Pinpoint the cell where the given text exists, returning its [x, y] midpoint coordinate. 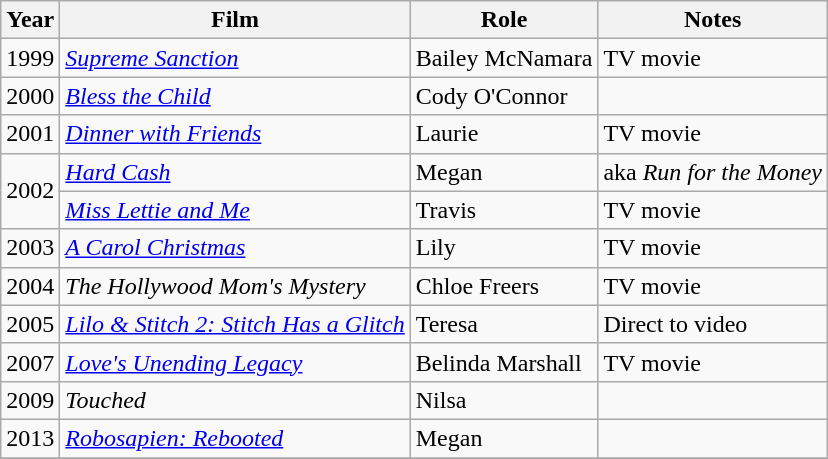
2000 [30, 96]
2002 [30, 191]
Bailey McNamara [504, 58]
2005 [30, 324]
Belinda Marshall [504, 362]
2003 [30, 248]
Cody O'Connor [504, 96]
A Carol Christmas [235, 248]
Dinner with Friends [235, 134]
Lily [504, 248]
Miss Lettie and Me [235, 210]
Role [504, 20]
Teresa [504, 324]
Chloe Freers [504, 286]
Love's Unending Legacy [235, 362]
Supreme Sanction [235, 58]
2009 [30, 400]
2004 [30, 286]
Film [235, 20]
Laurie [504, 134]
Hard Cash [235, 172]
The Hollywood Mom's Mystery [235, 286]
aka Run for the Money [713, 172]
2007 [30, 362]
Travis [504, 210]
Direct to video [713, 324]
Notes [713, 20]
Year [30, 20]
2001 [30, 134]
Bless the Child [235, 96]
2013 [30, 438]
Lilo & Stitch 2: Stitch Has a Glitch [235, 324]
Touched [235, 400]
1999 [30, 58]
Nilsa [504, 400]
Robosapien: Rebooted [235, 438]
